Extract the (x, y) coordinate from the center of the cell holding the provided text.  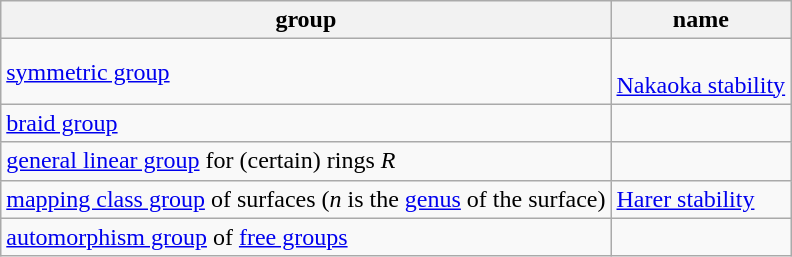
symmetric group (306, 72)
group (306, 20)
name (701, 20)
Harer stability (701, 199)
braid group (306, 123)
automorphism group of free groups (306, 237)
general linear group for (certain) rings R (306, 161)
mapping class group of surfaces (n is the genus of the surface) (306, 199)
Nakaoka stability (701, 72)
